Pinpoint the cell where the given text exists, returning its [x, y] midpoint coordinate. 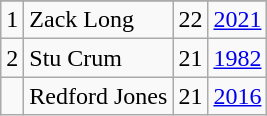
2016 [238, 96]
22 [190, 20]
Redford Jones [98, 96]
2021 [238, 20]
1 [12, 20]
2 [12, 58]
1982 [238, 58]
Zack Long [98, 20]
Stu Crum [98, 58]
